Capture the cell that displays the provided text and extract its (X, Y) central coordinate. 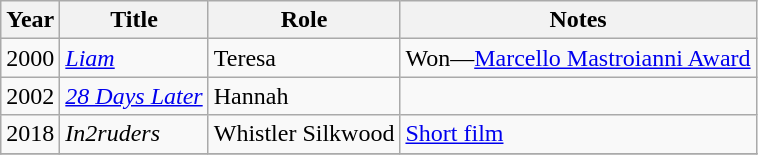
Won—Marcello Mastroianni Award (578, 58)
Hannah (304, 96)
Liam (134, 58)
2000 (30, 58)
Whistler Silkwood (304, 134)
Teresa (304, 58)
Short film (578, 134)
Year (30, 20)
2018 (30, 134)
Notes (578, 20)
28 Days Later (134, 96)
Title (134, 20)
Role (304, 20)
2002 (30, 96)
In2ruders (134, 134)
